Determine the [x, y] coordinate at the center of the cell enclosing the given text.  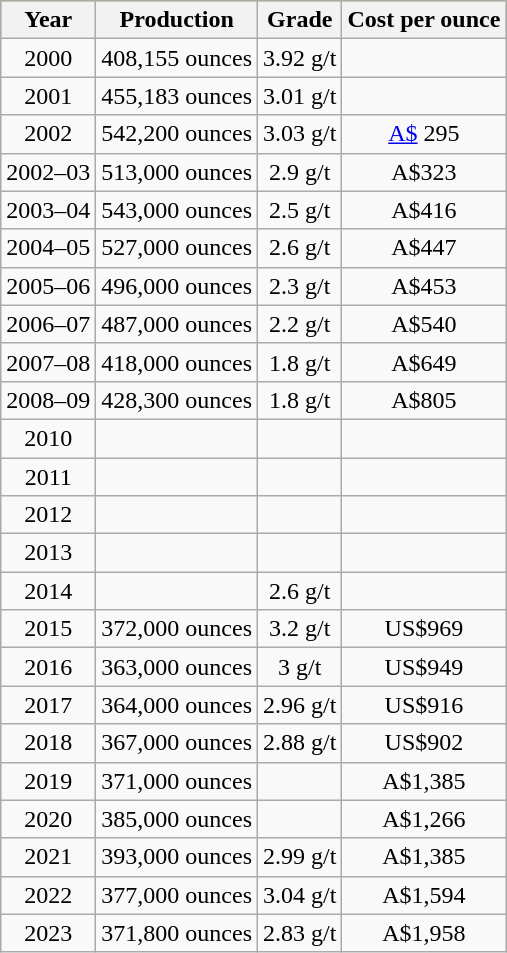
385,000 ounces [177, 819]
527,000 ounces [177, 248]
2007–08 [48, 362]
A$453 [424, 286]
2000 [48, 58]
513,000 ounces [177, 172]
A$540 [424, 324]
3 g/t [300, 667]
2022 [48, 895]
2001 [48, 96]
377,000 ounces [177, 895]
363,000 ounces [177, 667]
2008–09 [48, 400]
487,000 ounces [177, 324]
2.88 g/t [300, 743]
543,000 ounces [177, 210]
2023 [48, 933]
3.03 g/t [300, 134]
2017 [48, 705]
2020 [48, 819]
2016 [48, 667]
408,155 ounces [177, 58]
428,300 ounces [177, 400]
Cost per ounce [424, 20]
2.9 g/t [300, 172]
2.5 g/t [300, 210]
3.01 g/t [300, 96]
3.2 g/t [300, 629]
542,200 ounces [177, 134]
364,000 ounces [177, 705]
2014 [48, 591]
372,000 ounces [177, 629]
3.04 g/t [300, 895]
2004–05 [48, 248]
2010 [48, 438]
2002 [48, 134]
367,000 ounces [177, 743]
2013 [48, 553]
371,800 ounces [177, 933]
A$447 [424, 248]
455,183 ounces [177, 96]
A$1,958 [424, 933]
2012 [48, 515]
US$916 [424, 705]
A$323 [424, 172]
2003–04 [48, 210]
2.96 g/t [300, 705]
2018 [48, 743]
2.2 g/t [300, 324]
US$969 [424, 629]
2.83 g/t [300, 933]
371,000 ounces [177, 781]
A$416 [424, 210]
2021 [48, 857]
Grade [300, 20]
US$902 [424, 743]
496,000 ounces [177, 286]
A$649 [424, 362]
2005–06 [48, 286]
2015 [48, 629]
2019 [48, 781]
Production [177, 20]
2011 [48, 477]
Year [48, 20]
2.99 g/t [300, 857]
A$1,594 [424, 895]
418,000 ounces [177, 362]
2006–07 [48, 324]
2002–03 [48, 172]
A$1,266 [424, 819]
393,000 ounces [177, 857]
2.3 g/t [300, 286]
A$805 [424, 400]
3.92 g/t [300, 58]
US$949 [424, 667]
A$ 295 [424, 134]
